Capture the cell that displays the provided text and extract its (X, Y) central coordinate. 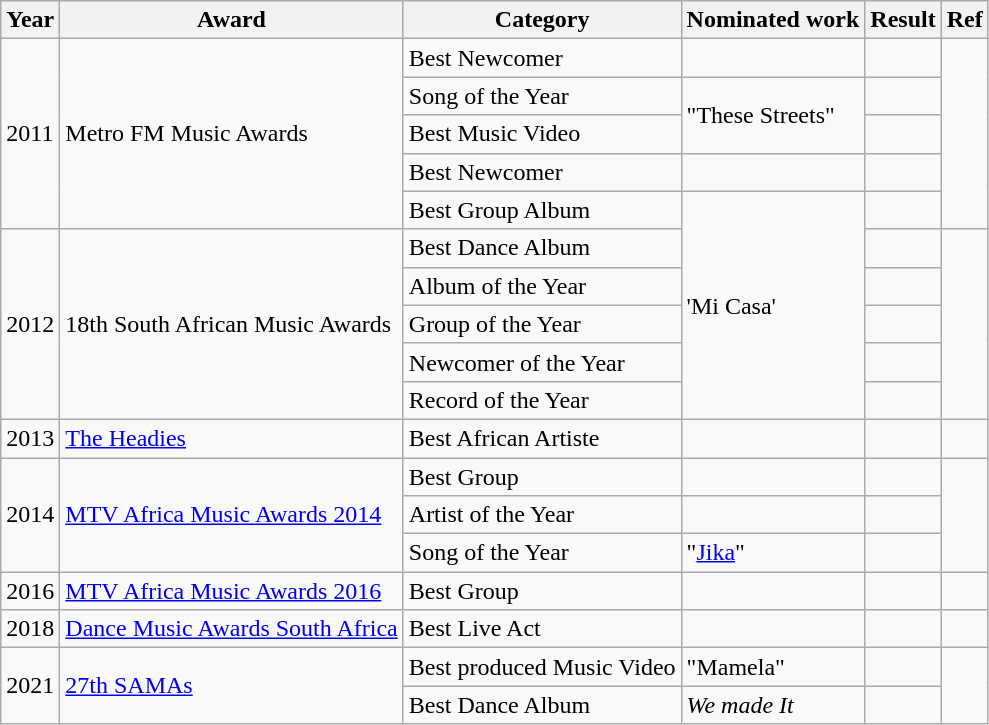
Newcomer of the Year (542, 362)
Award (232, 20)
Best Live Act (542, 629)
Best Music Video (542, 134)
Year (30, 20)
Record of the Year (542, 400)
Best African Artiste (542, 438)
Category (542, 20)
Metro FM Music Awards (232, 134)
Best Group Album (542, 210)
2014 (30, 515)
Artist of the Year (542, 515)
"Mamela" (773, 667)
2011 (30, 134)
Group of the Year (542, 324)
Album of the Year (542, 286)
27th SAMAs (232, 686)
"Jika" (773, 553)
MTV Africa Music Awards 2014 (232, 515)
Nominated work (773, 20)
Dance Music Awards South Africa (232, 629)
2013 (30, 438)
MTV Africa Music Awards 2016 (232, 591)
2016 (30, 591)
18th South African Music Awards (232, 324)
Result (903, 20)
Ref (964, 20)
Best produced Music Video (542, 667)
We made It (773, 705)
The Headies (232, 438)
2018 (30, 629)
"These Streets" (773, 115)
'Mi Casa' (773, 305)
2012 (30, 324)
2021 (30, 686)
